Extract the (x, y) coordinate from the center of the cell holding the provided text.  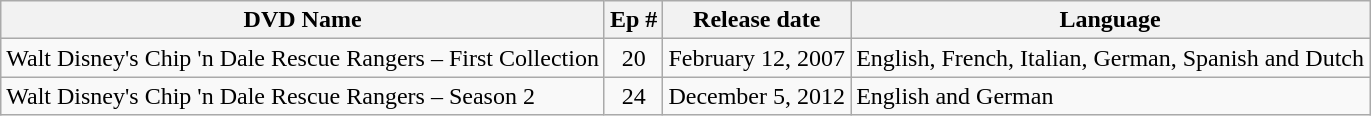
Release date (757, 20)
Walt Disney's Chip 'n Dale Rescue Rangers – First Collection (303, 58)
24 (633, 96)
English, French, Italian, German, Spanish and Dutch (1110, 58)
English and German (1110, 96)
December 5, 2012 (757, 96)
Ep # (633, 20)
20 (633, 58)
DVD Name (303, 20)
February 12, 2007 (757, 58)
Walt Disney's Chip 'n Dale Rescue Rangers – Season 2 (303, 96)
Language (1110, 20)
